From the cell containing the given text, extract its center point as [x, y] coordinate. 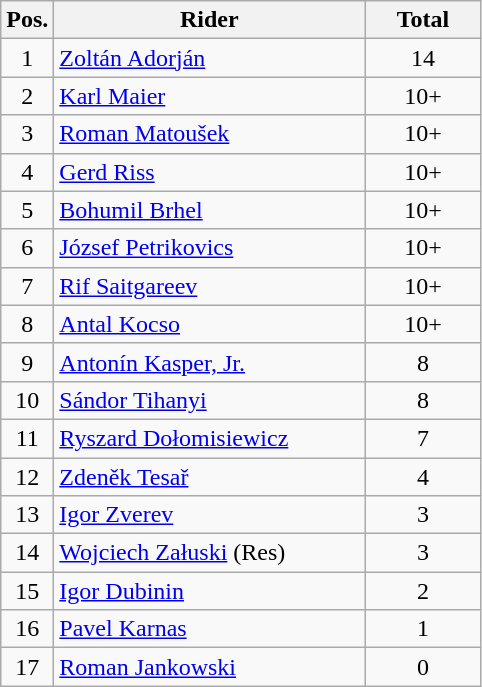
Gerd Riss [210, 172]
Igor Dubinin [210, 591]
Wojciech Załuski (Res) [210, 553]
Roman Jankowski [210, 667]
0 [423, 667]
17 [28, 667]
15 [28, 591]
Pavel Karnas [210, 629]
16 [28, 629]
Antal Kocso [210, 324]
11 [28, 438]
Roman Matoušek [210, 134]
Sándor Tihanyi [210, 400]
6 [28, 248]
József Petrikovics [210, 248]
Igor Zverev [210, 515]
Bohumil Brhel [210, 210]
Rider [210, 20]
Antonín Kasper, Jr. [210, 362]
9 [28, 362]
12 [28, 477]
Zdeněk Tesař [210, 477]
Zoltán Adorján [210, 58]
Ryszard Dołomisiewicz [210, 438]
Total [423, 20]
5 [28, 210]
Pos. [28, 20]
Karl Maier [210, 96]
Rif Saitgareev [210, 286]
13 [28, 515]
10 [28, 400]
